Return (X, Y) of the center of cell containing provided text 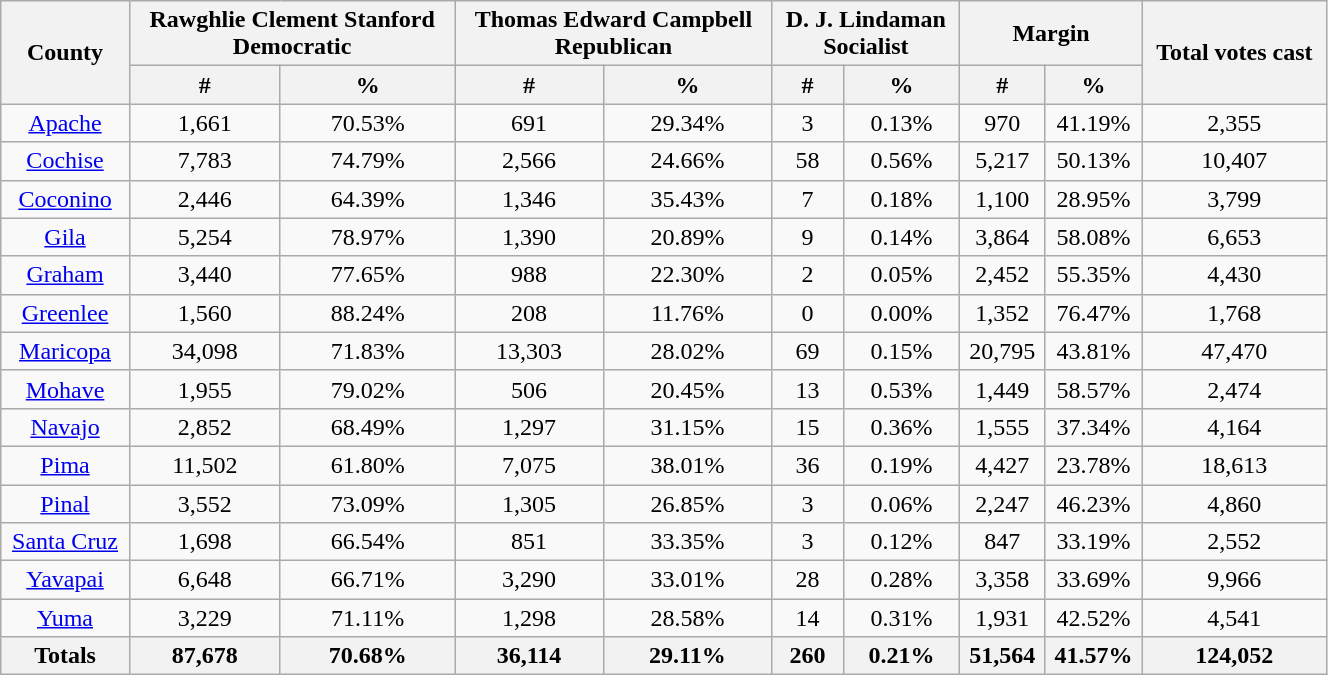
Cochise (66, 161)
1,100 (1002, 199)
1,661 (204, 123)
Graham (66, 275)
0.53% (902, 389)
Gila (66, 237)
7,075 (529, 465)
71.83% (368, 351)
73.09% (368, 503)
4,860 (1234, 503)
14 (808, 618)
3,799 (1234, 199)
41.57% (1093, 656)
55.35% (1093, 275)
1,931 (1002, 618)
33.69% (1093, 580)
0.56% (902, 161)
46.23% (1093, 503)
58.57% (1093, 389)
66.71% (368, 580)
4,164 (1234, 427)
37.34% (1093, 427)
41.19% (1093, 123)
78.97% (368, 237)
64.39% (368, 199)
2,566 (529, 161)
28.02% (688, 351)
36,114 (529, 656)
20,795 (1002, 351)
70.53% (368, 123)
31.15% (688, 427)
3,290 (529, 580)
0.19% (902, 465)
0.00% (902, 313)
208 (529, 313)
88.24% (368, 313)
2,474 (1234, 389)
0.12% (902, 542)
0.05% (902, 275)
0.28% (902, 580)
22.30% (688, 275)
1,555 (1002, 427)
Totals (66, 656)
4,541 (1234, 618)
Apache (66, 123)
0 (808, 313)
38.01% (688, 465)
29.11% (688, 656)
23.78% (1093, 465)
26.85% (688, 503)
Margin (1051, 34)
13,303 (529, 351)
74.79% (368, 161)
0.36% (902, 427)
3,358 (1002, 580)
33.35% (688, 542)
260 (808, 656)
5,254 (204, 237)
Total votes cast (1234, 52)
77.65% (368, 275)
1,955 (204, 389)
3,229 (204, 618)
1,305 (529, 503)
2 (808, 275)
0.13% (902, 123)
70.68% (368, 656)
11.76% (688, 313)
9,966 (1234, 580)
68.49% (368, 427)
970 (1002, 123)
Santa Cruz (66, 542)
691 (529, 123)
Pima (66, 465)
3,864 (1002, 237)
Navajo (66, 427)
47,470 (1234, 351)
D. J. LindamanSocialist (866, 34)
Rawghlie Clement StanfordDemocratic (292, 34)
2,552 (1234, 542)
20.45% (688, 389)
29.34% (688, 123)
1,768 (1234, 313)
Greenlee (66, 313)
34,098 (204, 351)
County (66, 52)
1,698 (204, 542)
33.19% (1093, 542)
9 (808, 237)
7,783 (204, 161)
5,217 (1002, 161)
11,502 (204, 465)
2,247 (1002, 503)
Yuma (66, 618)
6,653 (1234, 237)
1,352 (1002, 313)
1,390 (529, 237)
35.43% (688, 199)
28.95% (1093, 199)
10,407 (1234, 161)
0.18% (902, 199)
Maricopa (66, 351)
1,560 (204, 313)
51,564 (1002, 656)
18,613 (1234, 465)
0.21% (902, 656)
1,346 (529, 199)
58 (808, 161)
2,446 (204, 199)
2,355 (1234, 123)
6,648 (204, 580)
79.02% (368, 389)
36 (808, 465)
4,427 (1002, 465)
20.89% (688, 237)
988 (529, 275)
28 (808, 580)
Thomas Edward CampbellRepublican (614, 34)
2,852 (204, 427)
Coconino (66, 199)
7 (808, 199)
76.47% (1093, 313)
1,449 (1002, 389)
Pinal (66, 503)
Yavapai (66, 580)
2,452 (1002, 275)
50.13% (1093, 161)
15 (808, 427)
43.81% (1093, 351)
87,678 (204, 656)
58.08% (1093, 237)
42.52% (1093, 618)
66.54% (368, 542)
61.80% (368, 465)
28.58% (688, 618)
124,052 (1234, 656)
1,297 (529, 427)
0.15% (902, 351)
506 (529, 389)
0.14% (902, 237)
33.01% (688, 580)
4,430 (1234, 275)
Mohave (66, 389)
0.31% (902, 618)
847 (1002, 542)
3,552 (204, 503)
13 (808, 389)
0.06% (902, 503)
851 (529, 542)
1,298 (529, 618)
69 (808, 351)
24.66% (688, 161)
71.11% (368, 618)
3,440 (204, 275)
